Output the (X, Y) coordinate of the center of the cell containing the given text.  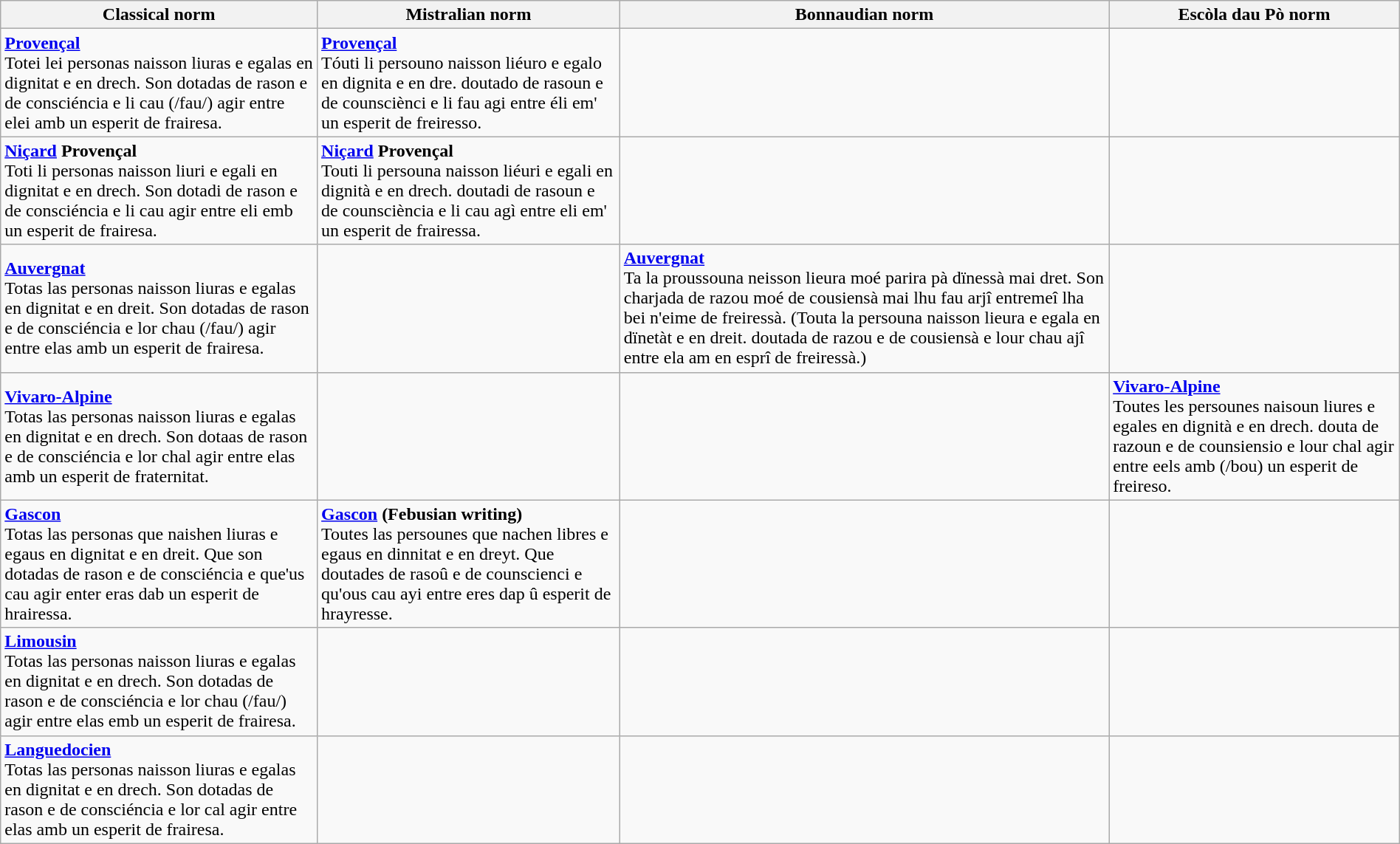
Escòla dau Pò norm (1255, 15)
Bonnaudian norm (864, 15)
Mistralian norm (469, 15)
Classical norm (159, 15)
